Detect which cell encompasses the target text, then output its [x, y] center coordinate. 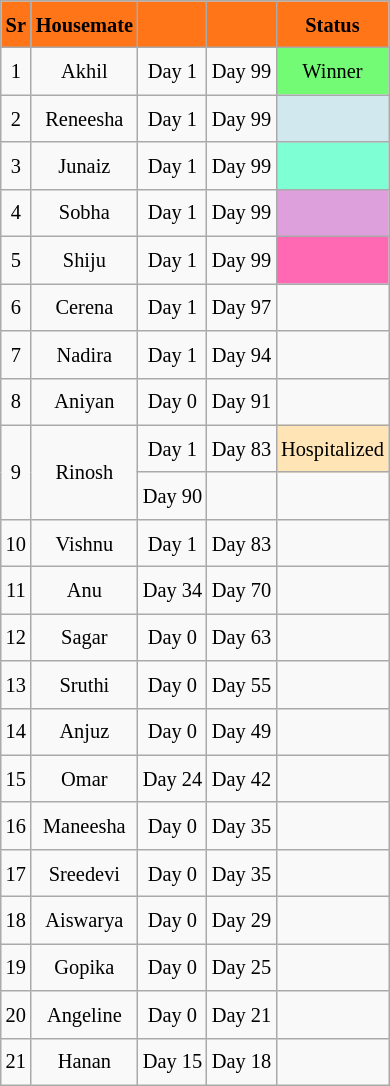
Hanan [84, 1062]
Day 90 [172, 496]
Day 63 [242, 636]
Gopika [84, 966]
5 [16, 260]
Maneesha [84, 826]
Day 15 [172, 1062]
11 [16, 590]
Day 42 [242, 778]
Junaiz [84, 166]
Sr [16, 24]
Status [332, 24]
Anjuz [84, 732]
7 [16, 354]
13 [16, 684]
17 [16, 872]
Hospitalized [332, 448]
Anu [84, 590]
16 [16, 826]
Shiju [84, 260]
3 [16, 166]
Housemate [84, 24]
Day 94 [242, 354]
Nadira [84, 354]
20 [16, 1014]
Day 29 [242, 920]
Sruthi [84, 684]
Day 24 [172, 778]
Day 55 [242, 684]
Aiswarya [84, 920]
Cerena [84, 306]
18 [16, 920]
9 [16, 472]
12 [16, 636]
Aniyan [84, 402]
Day 21 [242, 1014]
6 [16, 306]
21 [16, 1062]
8 [16, 402]
Sreedevi [84, 872]
14 [16, 732]
15 [16, 778]
Vishnu [84, 542]
Day 70 [242, 590]
Akhil [84, 72]
Day 49 [242, 732]
Reneesha [84, 118]
Angeline [84, 1014]
2 [16, 118]
Day 18 [242, 1062]
Day 25 [242, 966]
Winner [332, 72]
Sagar [84, 636]
Rinosh [84, 472]
1 [16, 72]
19 [16, 966]
10 [16, 542]
Omar [84, 778]
Sobha [84, 212]
Day 97 [242, 306]
Day 34 [172, 590]
4 [16, 212]
Day 91 [242, 402]
